Extract the [x, y] coordinate from the center of the cell holding the provided text.  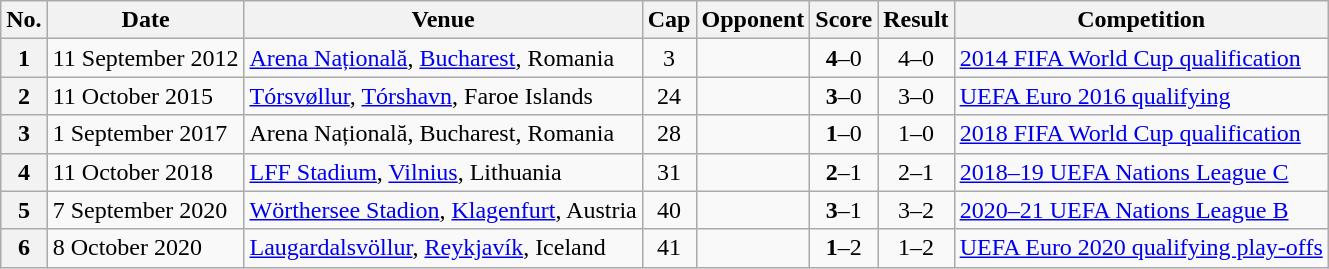
7 September 2020 [146, 210]
3–1 [844, 210]
Tórsvøllur, Tórshavn, Faroe Islands [443, 96]
11 September 2012 [146, 58]
1 [24, 58]
UEFA Euro 2020 qualifying play-offs [1141, 248]
UEFA Euro 2016 qualifying [1141, 96]
4 [24, 172]
31 [669, 172]
5 [24, 210]
24 [669, 96]
2020–21 UEFA Nations League B [1141, 210]
Venue [443, 20]
2018 FIFA World Cup qualification [1141, 134]
LFF Stadium, Vilnius, Lithuania [443, 172]
Laugardalsvöllur, Reykjavík, Iceland [443, 248]
Date [146, 20]
Score [844, 20]
11 October 2015 [146, 96]
6 [24, 248]
11 October 2018 [146, 172]
Cap [669, 20]
40 [669, 210]
2014 FIFA World Cup qualification [1141, 58]
2 [24, 96]
41 [669, 248]
Result [916, 20]
Opponent [753, 20]
Wörthersee Stadion, Klagenfurt, Austria [443, 210]
28 [669, 134]
3–2 [916, 210]
8 October 2020 [146, 248]
2018–19 UEFA Nations League C [1141, 172]
No. [24, 20]
1 September 2017 [146, 134]
Competition [1141, 20]
